Scan for the cell matching the given text and deliver its (X, Y) coordinate at center. 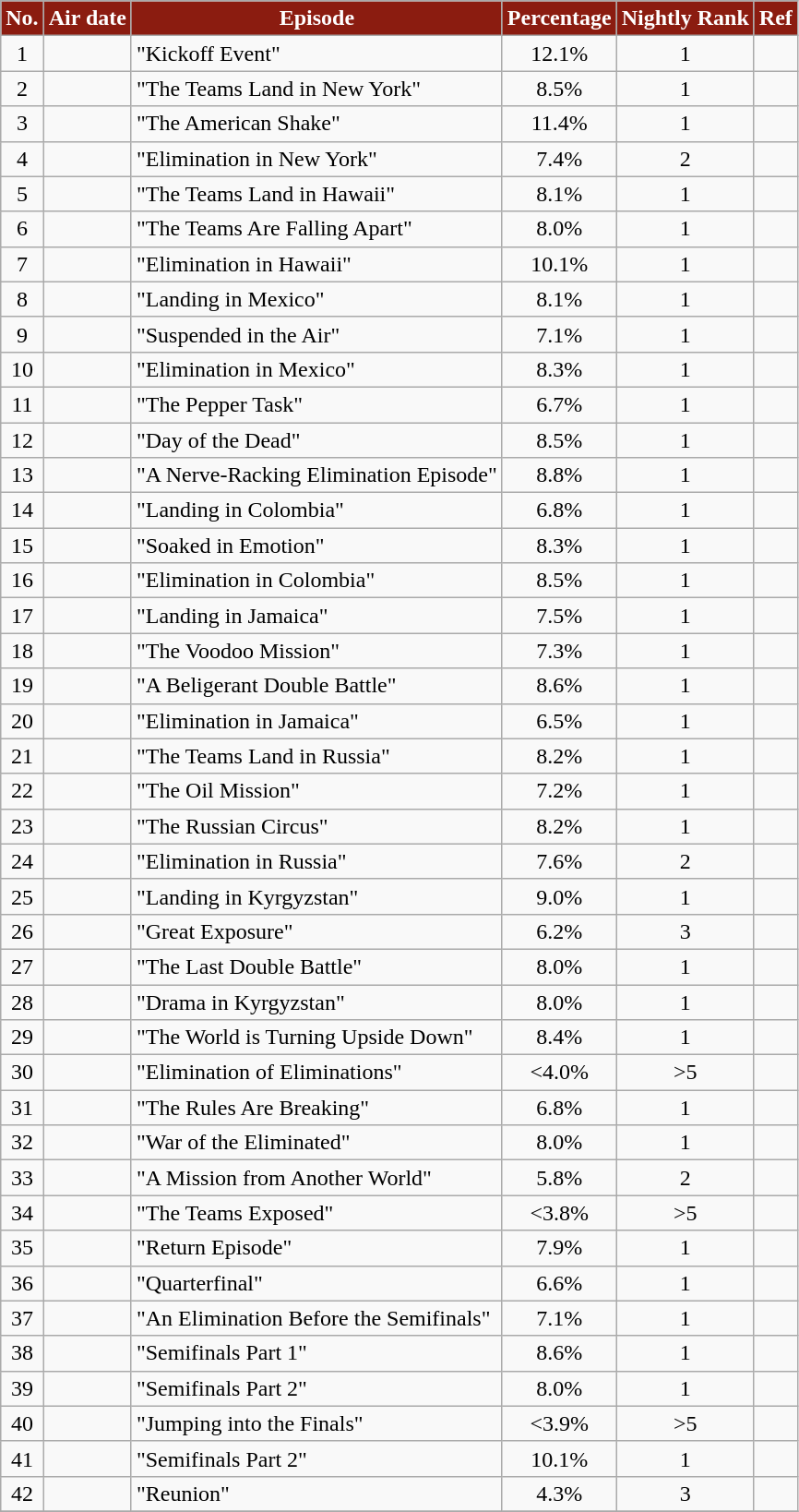
11.4% (559, 124)
7.9% (559, 1248)
"The World is Turning Upside Down" (316, 1038)
"Soaked in Emotion" (316, 546)
"Jumping into the Finals" (316, 1423)
"Elimination in Mexico" (316, 369)
25 (22, 896)
5.8% (559, 1178)
30 (22, 1073)
36 (22, 1283)
38 (22, 1353)
Episode (316, 18)
"Elimination of Eliminations" (316, 1073)
4.3% (559, 1494)
34 (22, 1213)
No. (22, 18)
6.7% (559, 404)
"Reunion" (316, 1494)
"The Teams Land in Hawaii" (316, 194)
"A Nerve-Racking Elimination Episode" (316, 475)
15 (22, 546)
24 (22, 861)
41 (22, 1458)
<3.8% (559, 1213)
13 (22, 475)
12 (22, 440)
"The Teams Land in New York" (316, 89)
"Elimination in Jamaica" (316, 721)
10 (22, 369)
39 (22, 1388)
16 (22, 581)
8.4% (559, 1038)
31 (22, 1108)
11 (22, 404)
23 (22, 826)
"Elimination in Russia" (316, 861)
17 (22, 616)
"A Mission from Another World" (316, 1178)
20 (22, 721)
14 (22, 510)
"The Rules Are Breaking" (316, 1108)
"Elimination in Hawaii" (316, 264)
4 (22, 159)
6 (22, 229)
"A Beligerant Double Battle" (316, 686)
"Great Exposure" (316, 931)
7.2% (559, 791)
22 (22, 791)
"Landing in Colombia" (316, 510)
Air date (87, 18)
42 (22, 1494)
8 (22, 299)
7.4% (559, 159)
35 (22, 1248)
27 (22, 966)
40 (22, 1423)
9.0% (559, 896)
<3.9% (559, 1423)
"Landing in Kyrgyzstan" (316, 896)
"The Oil Mission" (316, 791)
12.1% (559, 54)
"The Last Double Battle" (316, 966)
<4.0% (559, 1073)
"Landing in Jamaica" (316, 616)
"War of the Eliminated" (316, 1143)
"Quarterfinal" (316, 1283)
7 (22, 264)
21 (22, 756)
18 (22, 651)
"Kickoff Event" (316, 54)
"The Teams Exposed" (316, 1213)
Percentage (559, 18)
"Suspended in the Air" (316, 334)
29 (22, 1038)
7.6% (559, 861)
7.3% (559, 651)
"Elimination in New York" (316, 159)
26 (22, 931)
19 (22, 686)
"Landing in Mexico" (316, 299)
"Return Episode" (316, 1248)
6.2% (559, 931)
"An Elimination Before the Semifinals" (316, 1318)
33 (22, 1178)
"Day of the Dead" (316, 440)
"Semifinals Part 1" (316, 1353)
37 (22, 1318)
6.5% (559, 721)
"The Teams Land in Russia" (316, 756)
"The American Shake" (316, 124)
"The Voodoo Mission" (316, 651)
"Elimination in Colombia" (316, 581)
"Drama in Kyrgyzstan" (316, 1002)
"The Pepper Task" (316, 404)
32 (22, 1143)
"The Russian Circus" (316, 826)
8.8% (559, 475)
28 (22, 1002)
Nightly Rank (685, 18)
5 (22, 194)
6.6% (559, 1283)
7.5% (559, 616)
Ref (775, 18)
"The Teams Are Falling Apart" (316, 229)
9 (22, 334)
